Extract the [X, Y] coordinate from the center of the cell holding the provided text.  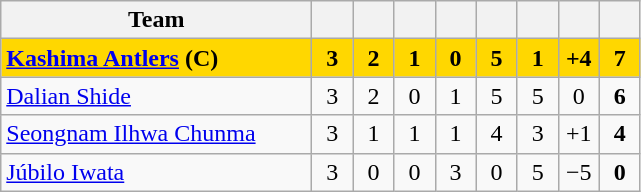
Kashima Antlers (C) [156, 58]
+1 [578, 134]
Dalian Shide [156, 96]
−5 [578, 172]
Júbilo Iwata [156, 172]
7 [620, 58]
Seongnam Ilhwa Chunma [156, 134]
6 [620, 96]
Team [156, 20]
+4 [578, 58]
